Determine the (x, y) coordinate at the center of the cell enclosing the given text.  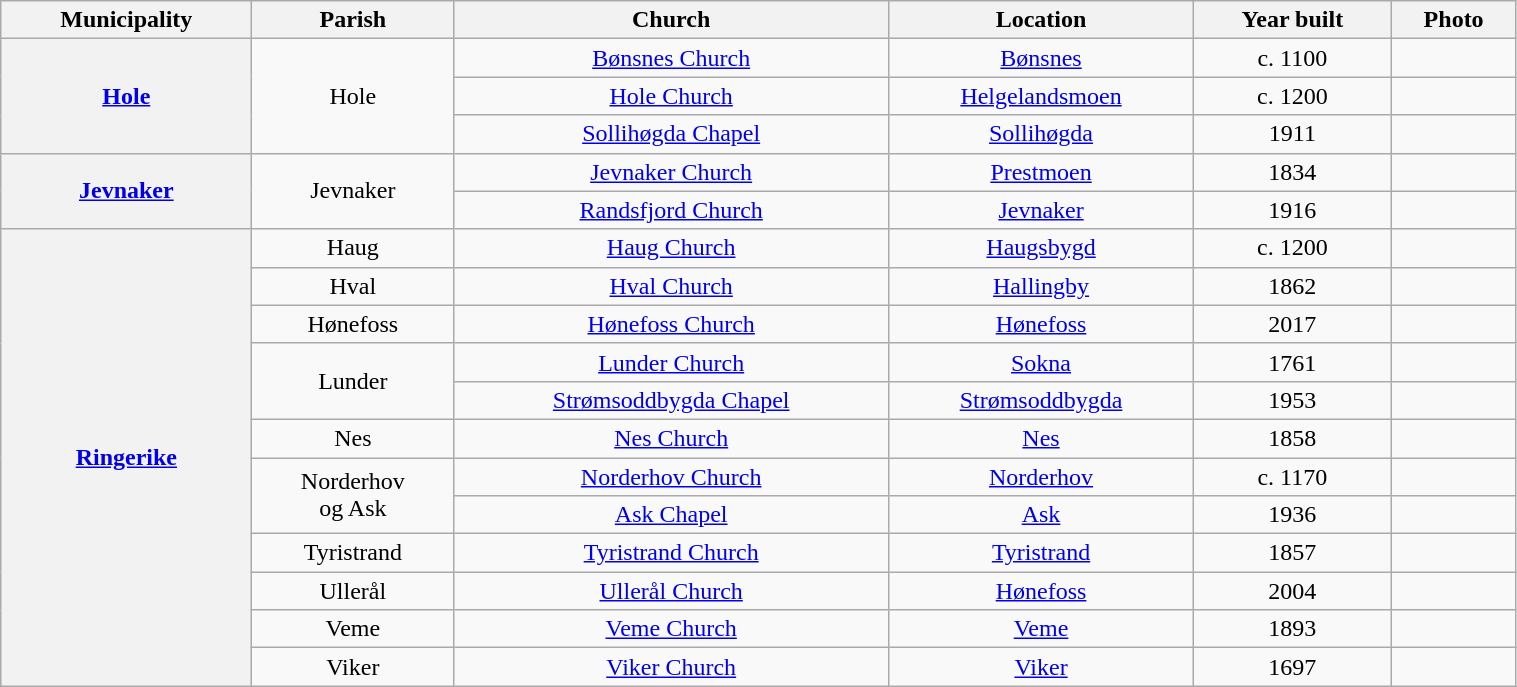
2004 (1293, 591)
Prestmoen (1042, 172)
Hval (353, 286)
1936 (1293, 515)
Ringerike (126, 458)
Randsfjord Church (672, 210)
c. 1170 (1293, 477)
Hval Church (672, 286)
Ask Chapel (672, 515)
Tyristrand Church (672, 553)
1862 (1293, 286)
1911 (1293, 134)
Ask (1042, 515)
Sokna (1042, 362)
1916 (1293, 210)
Sollihøgda (1042, 134)
Lunder (353, 381)
Photo (1454, 20)
Church (672, 20)
Sollihøgda Chapel (672, 134)
Jevnaker Church (672, 172)
Haugsbygd (1042, 248)
Norderhov Church (672, 477)
Norderhov (1042, 477)
Viker Church (672, 667)
1857 (1293, 553)
Nes Church (672, 438)
1858 (1293, 438)
Location (1042, 20)
1697 (1293, 667)
Lunder Church (672, 362)
Ullerål (353, 591)
Year built (1293, 20)
Hønefoss Church (672, 324)
Bønsnes (1042, 58)
Norderhovog Ask (353, 496)
Bønsnes Church (672, 58)
1834 (1293, 172)
Ullerål Church (672, 591)
Strømsoddbygda (1042, 400)
Hallingby (1042, 286)
Haug Church (672, 248)
Veme Church (672, 629)
2017 (1293, 324)
Hole Church (672, 96)
Haug (353, 248)
Helgelandsmoen (1042, 96)
Parish (353, 20)
1953 (1293, 400)
1761 (1293, 362)
c. 1100 (1293, 58)
Strømsoddbygda Chapel (672, 400)
Municipality (126, 20)
1893 (1293, 629)
